From the cell containing the given text, extract its center point as (x, y) coordinate. 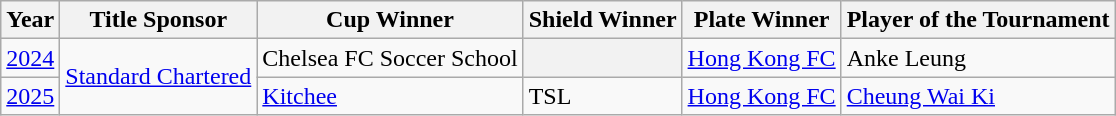
Shield Winner (602, 20)
Cheung Wai Ki (978, 96)
Chelsea FC Soccer School (390, 58)
Year (30, 20)
Anke Leung (978, 58)
2024 (30, 58)
Title Sponsor (158, 20)
Standard Chartered (158, 77)
Kitchee (390, 96)
Player of the Tournament (978, 20)
TSL (602, 96)
Plate Winner (762, 20)
2025 (30, 96)
Cup Winner (390, 20)
